For the text-containing cell, return its midpoint in (x, y) coordinate format. 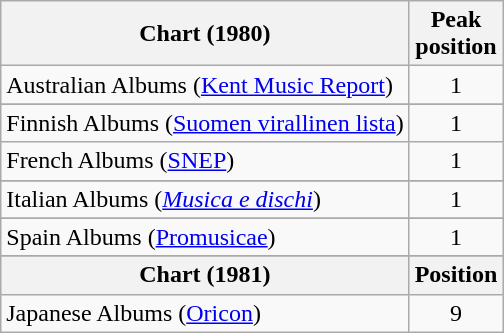
Chart (1981) (205, 275)
Chart (1980) (205, 34)
French Albums (SNEP) (205, 161)
Finnish Albums (Suomen virallinen lista) (205, 123)
Position (456, 275)
9 (456, 313)
Australian Albums (Kent Music Report) (205, 85)
Peakposition (456, 34)
Spain Albums (Promusicae) (205, 237)
Italian Albums (Musica e dischi) (205, 199)
Japanese Albums (Oricon) (205, 313)
